Search for the cell housing the specified text and yield its [x, y] center coordinate. 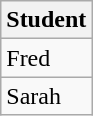
Sarah [46, 96]
Student [46, 20]
Fred [46, 58]
